Return the (x, y) coordinate for the center point of the cell that contains the specified text.  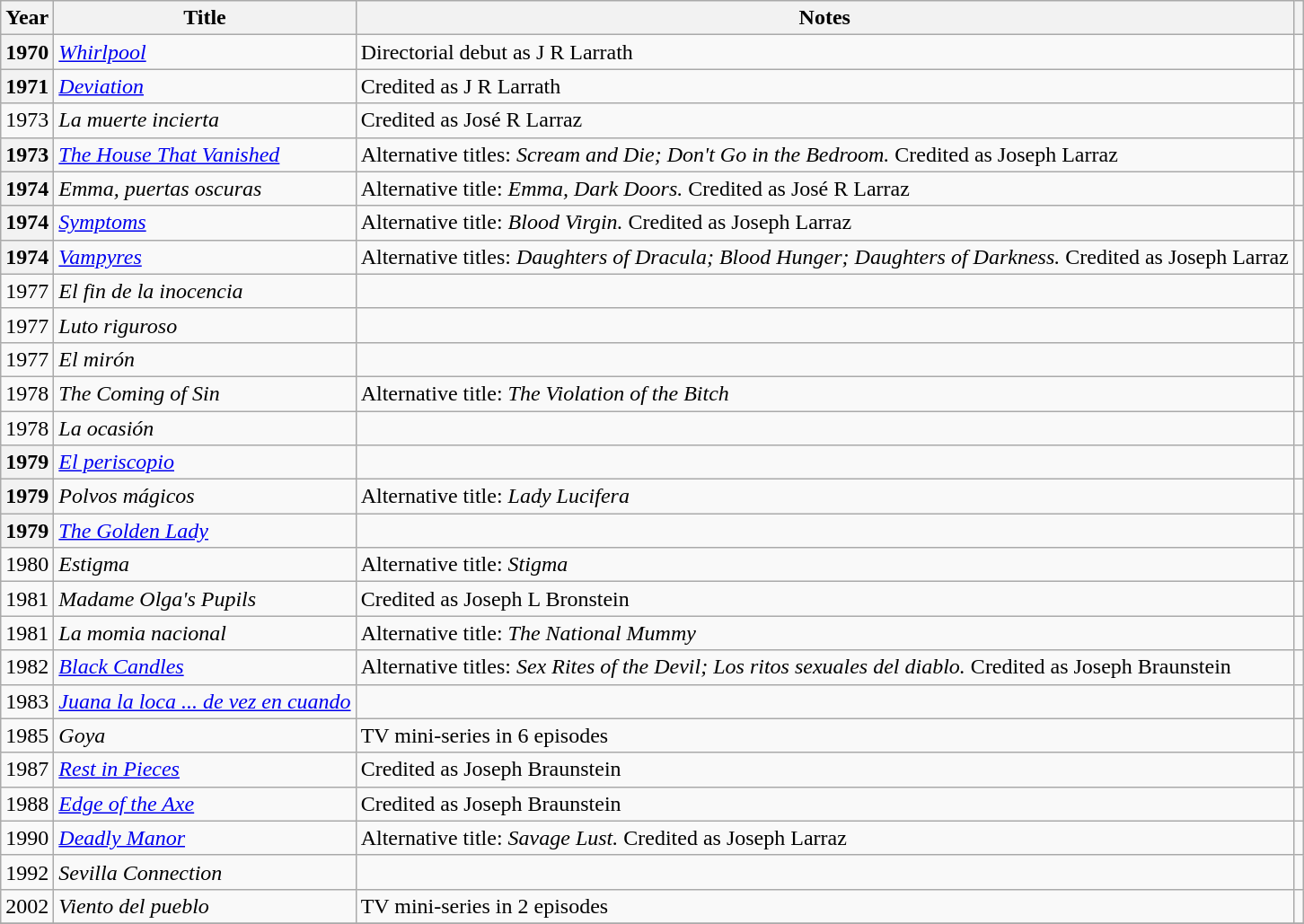
Sevilla Connection (205, 872)
Alternative titles: Sex Rites of the Devil; Los ritos sexuales del diablo. Credited as Joseph Braunstein (824, 667)
1980 (27, 565)
Credited as Joseph L Bronstein (824, 599)
Year (27, 18)
Edge of the Axe (205, 804)
Directorial debut as J R Larrath (824, 52)
Black Candles (205, 667)
La ocasión (205, 428)
Credited as José R Larraz (824, 120)
La momia nacional (205, 633)
Alternative title: Lady Lucifera (824, 497)
Alternative title: Stigma (824, 565)
El periscopio (205, 462)
Juana la loca ... de vez en cuando (205, 701)
1987 (27, 770)
Deadly Manor (205, 838)
1990 (27, 838)
La muerte incierta (205, 120)
Emma, puertas oscuras (205, 189)
El mirón (205, 359)
The Coming of Sin (205, 393)
Alternative titles: Scream and Die; Don't Go in the Bedroom. Credited as Joseph Larraz (824, 154)
TV mini-series in 2 episodes (824, 906)
Credited as J R Larrath (824, 86)
Title (205, 18)
Alternative titles: Daughters of Dracula; Blood Hunger; Daughters of Darkness. Credited as Joseph Larraz (824, 257)
Alternative title: Blood Virgin. Credited as Joseph Larraz (824, 223)
Notes (824, 18)
1983 (27, 701)
Alternative title: The Violation of the Bitch (824, 393)
Polvos mágicos (205, 497)
Alternative title: Emma, Dark Doors. Credited as José R Larraz (824, 189)
1988 (27, 804)
The House That Vanished (205, 154)
Viento del pueblo (205, 906)
Madame Olga's Pupils (205, 599)
Rest in Pieces (205, 770)
1970 (27, 52)
El fin de la inocencia (205, 291)
1992 (27, 872)
TV mini-series in 6 episodes (824, 735)
Symptoms (205, 223)
Alternative title: The National Mummy (824, 633)
The Golden Lady (205, 531)
Vampyres (205, 257)
Estigma (205, 565)
2002 (27, 906)
1971 (27, 86)
Alternative title: Savage Lust. Credited as Joseph Larraz (824, 838)
1982 (27, 667)
Luto riguroso (205, 325)
Deviation (205, 86)
Whirlpool (205, 52)
Goya (205, 735)
1985 (27, 735)
